Scan for the cell matching the given text and deliver its (X, Y) coordinate at center. 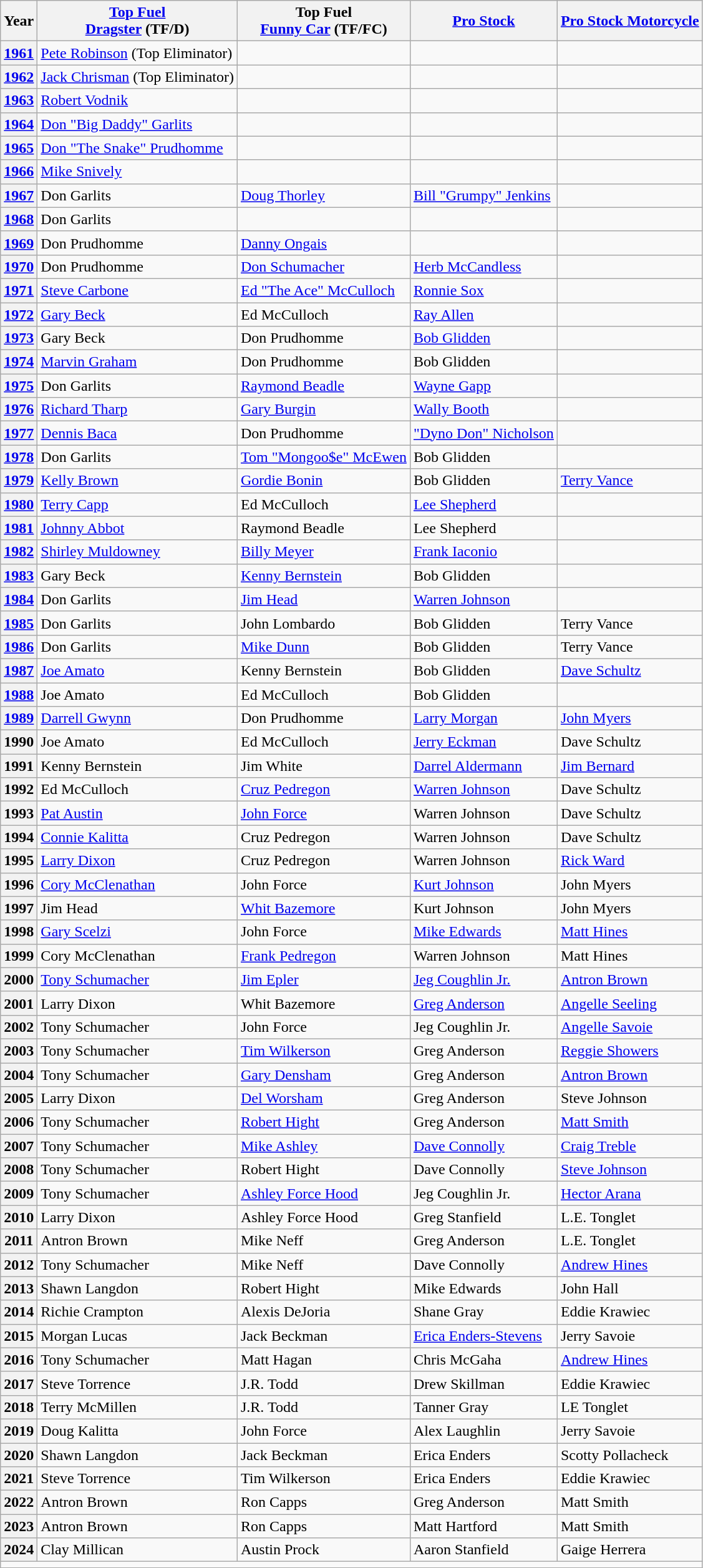
Jim White (323, 766)
1981 (19, 528)
1973 (19, 338)
Rick Ward (630, 861)
Bill "Grumpy" Jenkins (483, 195)
2020 (19, 1455)
Hector Arana (630, 1193)
2008 (19, 1170)
1982 (19, 552)
Mike Snively (137, 172)
Top FuelFunny Car (TF/FC) (323, 21)
2024 (19, 1550)
Top FuelDragster (TF/D) (137, 21)
1992 (19, 790)
1972 (19, 314)
2007 (19, 1146)
2017 (19, 1383)
1976 (19, 409)
Gaige Herrera (630, 1550)
Terry Capp (137, 504)
2023 (19, 1526)
Scotty Pollacheck (630, 1455)
"Dyno Don" Nicholson (483, 433)
2004 (19, 1074)
1968 (19, 219)
Alexis DeJoria (323, 1312)
Tanner Gray (483, 1407)
Drew Skillman (483, 1383)
Del Worsham (323, 1099)
2010 (19, 1217)
Jack Chrisman (Top Eliminator) (137, 77)
Gary Scelzi (137, 932)
1998 (19, 932)
1996 (19, 884)
Ed "The Ace" McCulloch (323, 290)
2018 (19, 1407)
2009 (19, 1193)
1966 (19, 172)
Angelle Savoie (630, 1027)
1985 (19, 623)
2001 (19, 1003)
1995 (19, 861)
Chris McGaha (483, 1360)
Matt Hagan (323, 1360)
1983 (19, 576)
Morgan Lucas (137, 1336)
2015 (19, 1336)
Wally Booth (483, 409)
2000 (19, 979)
Greg Stanfield (483, 1217)
John Hall (630, 1288)
2003 (19, 1051)
1979 (19, 481)
1974 (19, 362)
1993 (19, 813)
2021 (19, 1479)
Reggie Showers (630, 1051)
Austin Prock (323, 1550)
1997 (19, 908)
Doug Thorley (323, 195)
1987 (19, 670)
Erica Enders-Stevens (483, 1336)
Mike Ashley (323, 1146)
1964 (19, 124)
Dennis Baca (137, 433)
Wayne Gapp (483, 386)
1990 (19, 742)
2006 (19, 1122)
Gary Burgin (323, 409)
1991 (19, 766)
1961 (19, 53)
Robert Vodnik (137, 100)
Doug Kalitta (137, 1431)
1970 (19, 267)
1988 (19, 695)
Shirley Muldowney (137, 552)
Frank Iaconio (483, 552)
Tom "Mongoo$e" McEwen (323, 457)
1994 (19, 837)
Larry Morgan (483, 718)
Don "Big Daddy" Garlits (137, 124)
Marvin Graham (137, 362)
Kelly Brown (137, 481)
Herb McCandless (483, 267)
Jerry Eckman (483, 742)
1965 (19, 148)
Pat Austin (137, 813)
Jim Bernard (630, 766)
2016 (19, 1360)
Clay Millican (137, 1550)
Darrel Aldermann (483, 766)
Mike Dunn (323, 647)
Johnny Abbot (137, 528)
Jim Epler (323, 979)
Steve Carbone (137, 290)
Gordie Bonin (323, 481)
Alex Laughlin (483, 1431)
John Lombardo (323, 623)
1977 (19, 433)
Terry McMillen (137, 1407)
Pro Stock Motorcycle (630, 21)
Shane Gray (483, 1312)
Danny Ongais (323, 243)
1999 (19, 956)
Craig Treble (630, 1146)
Frank Pedregon (323, 956)
1989 (19, 718)
Don Schumacher (323, 267)
2012 (19, 1265)
Don "The Snake" Prudhomme (137, 148)
2013 (19, 1288)
1978 (19, 457)
Aaron Stanfield (483, 1550)
1967 (19, 195)
1962 (19, 77)
2005 (19, 1099)
Pete Robinson (Top Eliminator) (137, 53)
2002 (19, 1027)
Ronnie Sox (483, 290)
1971 (19, 290)
Richie Crampton (137, 1312)
2014 (19, 1312)
Connie Kalitta (137, 837)
Pro Stock (483, 21)
Billy Meyer (323, 552)
Matt Hartford (483, 1526)
Year (19, 21)
Ray Allen (483, 314)
LE Tonglet (630, 1407)
1975 (19, 386)
1969 (19, 243)
Gary Densham (323, 1074)
Darrell Gwynn (137, 718)
Angelle Seeling (630, 1003)
Richard Tharp (137, 409)
1986 (19, 647)
1963 (19, 100)
2022 (19, 1502)
2019 (19, 1431)
1984 (19, 599)
1980 (19, 504)
2011 (19, 1241)
